Provide the [x, y] coordinate of the cell's center where the given text is located.  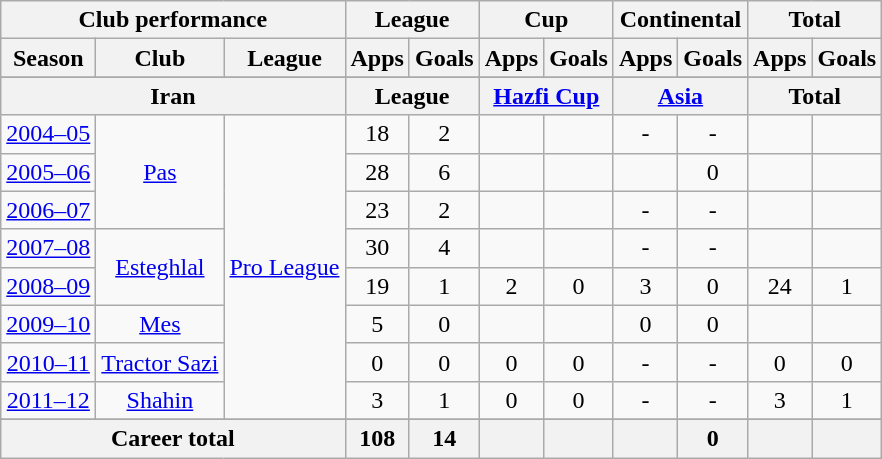
30 [377, 248]
Club performance [173, 20]
2011–12 [48, 400]
2008–09 [48, 286]
Pas [160, 172]
Club [160, 58]
5 [377, 324]
Pro League [284, 267]
Season [48, 58]
2007–08 [48, 248]
28 [377, 172]
Mes [160, 324]
18 [377, 134]
Continental [680, 20]
Iran [173, 96]
2006–07 [48, 210]
108 [377, 438]
2005–06 [48, 172]
19 [377, 286]
2010–11 [48, 362]
2009–10 [48, 324]
Cup [546, 20]
Esteghlal [160, 267]
2004–05 [48, 134]
Asia [680, 96]
6 [444, 172]
24 [780, 286]
23 [377, 210]
Tractor Sazi [160, 362]
Career total [173, 438]
14 [444, 438]
4 [444, 248]
Shahin [160, 400]
Hazfi Cup [546, 96]
